From the cell containing the given text, extract its center point as (x, y) coordinate. 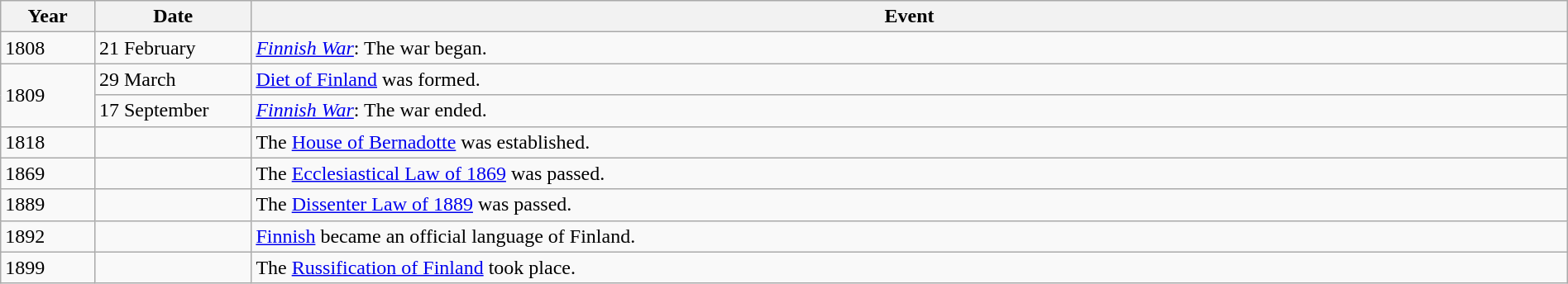
17 September (172, 111)
Event (910, 17)
1869 (48, 173)
The Ecclesiastical Law of 1869 was passed. (910, 173)
1889 (48, 205)
1809 (48, 95)
Finnish War: The war ended. (910, 111)
The House of Bernadotte was established. (910, 142)
29 March (172, 79)
Diet of Finland was formed. (910, 79)
Date (172, 17)
Finnish became an official language of Finland. (910, 236)
The Dissenter Law of 1889 was passed. (910, 205)
1899 (48, 267)
1892 (48, 236)
1818 (48, 142)
The Russification of Finland took place. (910, 267)
1808 (48, 48)
Finnish War: The war began. (910, 48)
Year (48, 17)
21 February (172, 48)
